Output the [x, y] coordinate of the center of the cell containing the given text.  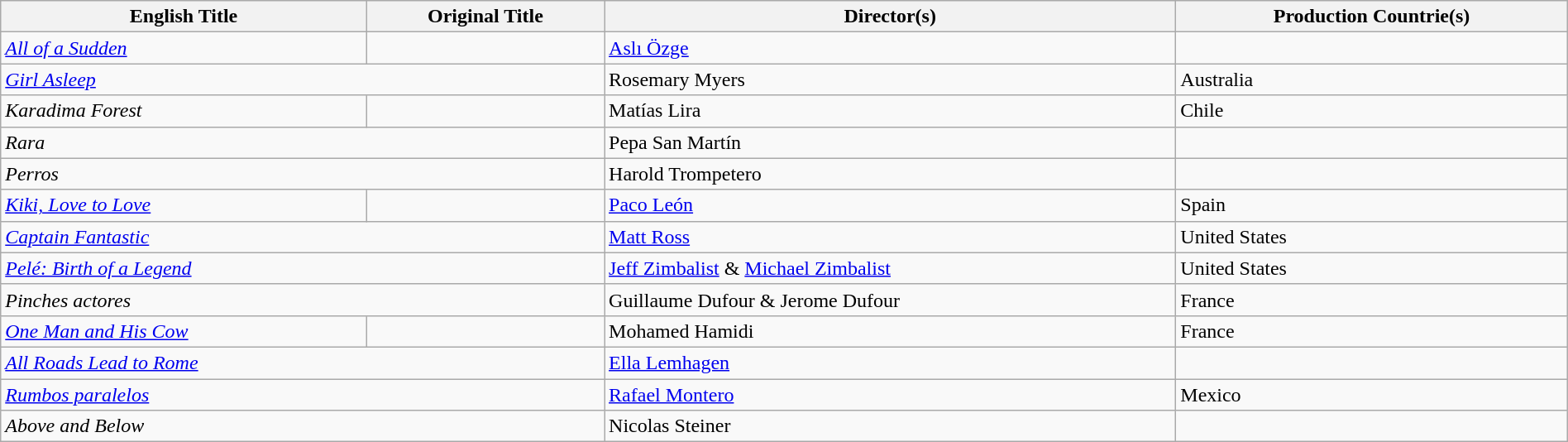
Pinches actores [303, 300]
Kiki, Love to Love [184, 205]
Production Countrie(s) [1371, 17]
English Title [184, 17]
Jeff Zimbalist & Michael Zimbalist [890, 268]
Chile [1371, 111]
All Roads Lead to Rome [303, 363]
Australia [1371, 79]
Ella Lemhagen [890, 363]
Guillaume Dufour & Jerome Dufour [890, 300]
Girl Asleep [303, 79]
Captain Fantastic [303, 237]
Rosemary Myers [890, 79]
Mohamed Hamidi [890, 331]
Original Title [485, 17]
Aslı Özge [890, 48]
Pelé: Birth of a Legend [303, 268]
Above and Below [303, 426]
Matías Lira [890, 111]
Perros [303, 174]
Rumbos paralelos [303, 395]
Paco León [890, 205]
Mexico [1371, 395]
Director(s) [890, 17]
Rara [303, 142]
Matt Ross [890, 237]
Pepa San Martín [890, 142]
Karadima Forest [184, 111]
One Man and His Cow [184, 331]
Nicolas Steiner [890, 426]
Rafael Montero [890, 395]
All of a Sudden [184, 48]
Spain [1371, 205]
Harold Trompetero [890, 174]
